Scan for the cell matching the given text and deliver its (x, y) coordinate at center. 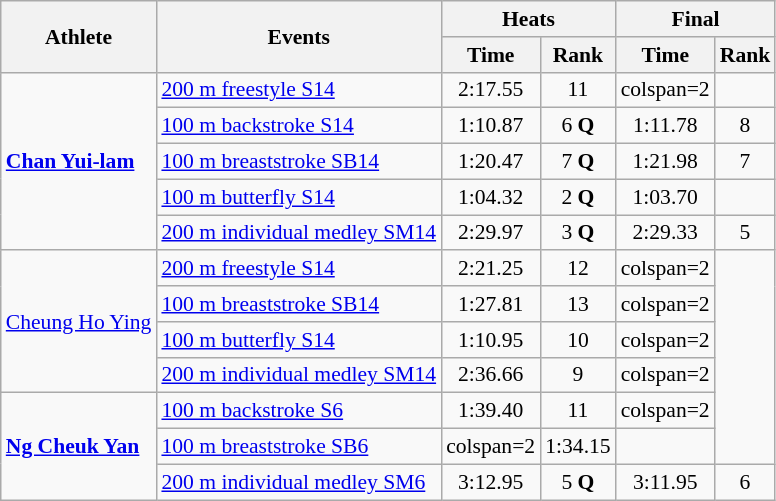
Athlete (79, 36)
1:11.78 (666, 126)
7 Q (578, 162)
2:29.97 (490, 233)
3:11.95 (666, 482)
Final (696, 19)
6 (746, 482)
5 Q (578, 482)
2:17.55 (490, 90)
Ng Cheuk Yan (79, 446)
1:04.32 (490, 197)
2:29.33 (666, 233)
100 m backstroke S6 (298, 411)
1:10.95 (490, 340)
10 (578, 340)
1:10.87 (490, 126)
3 Q (578, 233)
9 (578, 375)
100 m breaststroke SB6 (298, 447)
2:36.66 (490, 375)
3:12.95 (490, 482)
2 Q (578, 197)
1:27.81 (490, 304)
1:20.47 (490, 162)
1:39.40 (490, 411)
5 (746, 233)
100 m backstroke S14 (298, 126)
2:21.25 (490, 269)
1:03.70 (666, 197)
Heats (528, 19)
Cheung Ho Ying (79, 322)
Events (298, 36)
8 (746, 126)
6 Q (578, 126)
Chan Yui-lam (79, 161)
12 (578, 269)
7 (746, 162)
13 (578, 304)
200 m individual medley SM6 (298, 482)
1:34.15 (578, 447)
1:21.98 (666, 162)
